Capture the cell that displays the provided text and extract its [X, Y] central coordinate. 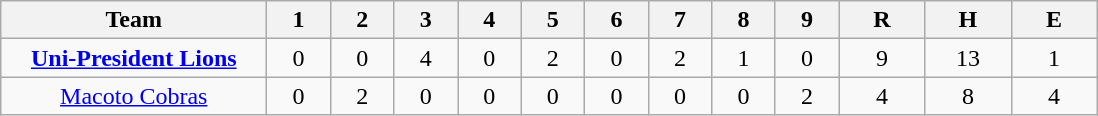
6 [617, 20]
R [882, 20]
Team [134, 20]
Uni-President Lions [134, 58]
H [968, 20]
Macoto Cobras [134, 96]
5 [553, 20]
13 [968, 58]
3 [426, 20]
E [1054, 20]
7 [680, 20]
